Capture the cell that displays the provided text and extract its [X, Y] central coordinate. 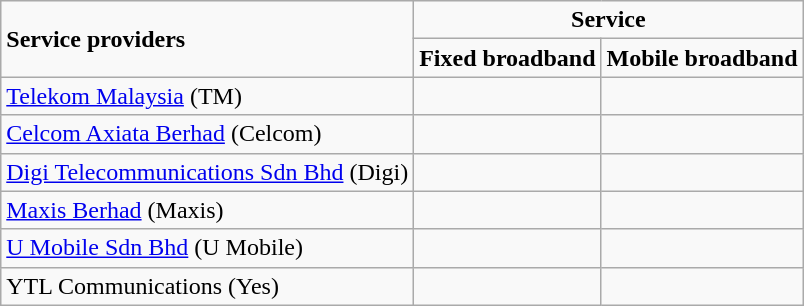
U Mobile Sdn Bhd (U Mobile) [208, 248]
Digi Telecommunications Sdn Bhd (Digi) [208, 172]
YTL Communications (Yes) [208, 286]
Service [608, 20]
Service providers [208, 39]
Celcom Axiata Berhad (Celcom) [208, 134]
Mobile broadband [702, 58]
Maxis Berhad (Maxis) [208, 210]
Telekom Malaysia (TM) [208, 96]
Fixed broadband [508, 58]
